Output the [X, Y] coordinate of the center of the cell containing the given text.  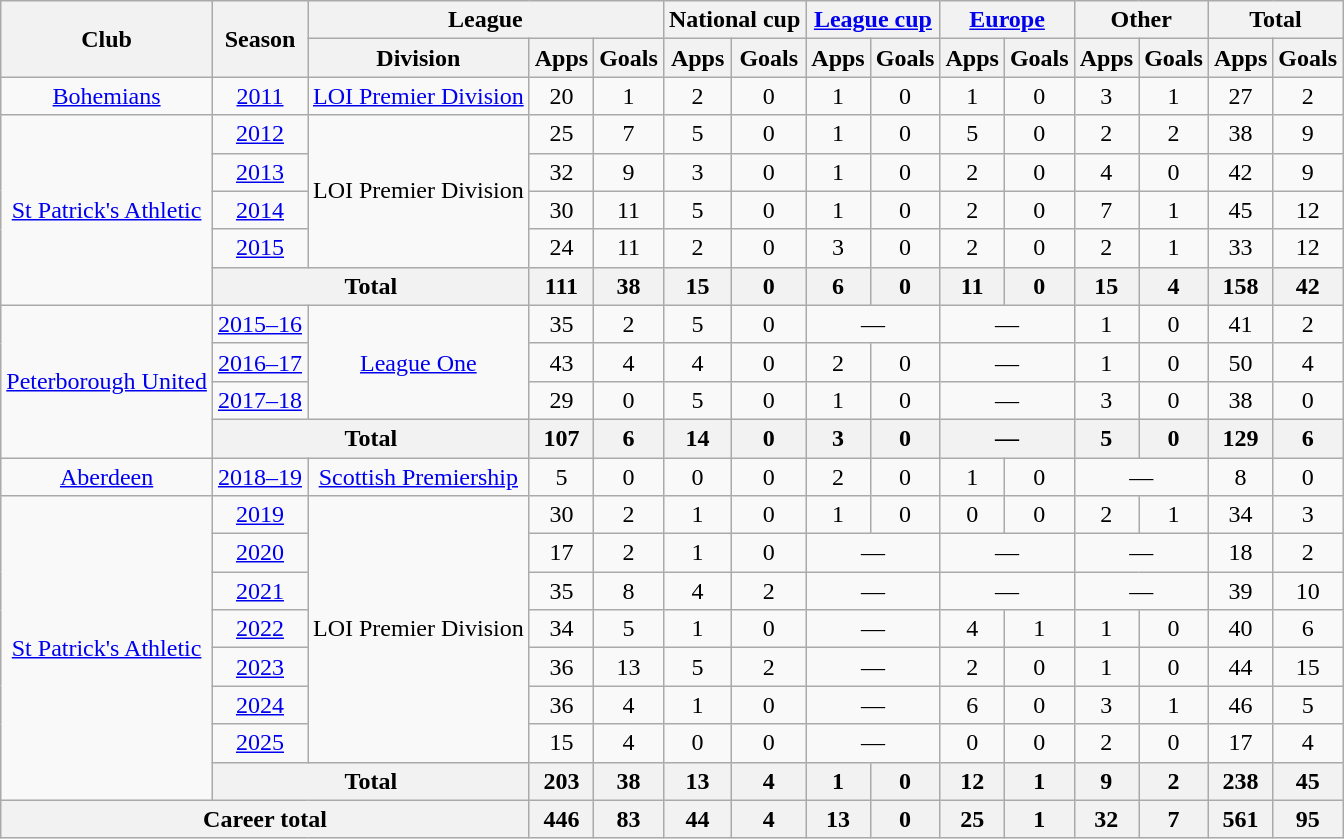
24 [561, 248]
Career total [265, 819]
2012 [260, 134]
39 [1240, 591]
2018–19 [260, 477]
2022 [260, 629]
14 [697, 438]
Peterborough United [107, 381]
33 [1240, 248]
29 [561, 400]
561 [1240, 819]
41 [1240, 324]
40 [1240, 629]
2016–17 [260, 362]
50 [1240, 362]
Europe [1007, 20]
Other [1141, 20]
2017–18 [260, 400]
2019 [260, 515]
League cup [873, 20]
27 [1240, 96]
Season [260, 39]
2021 [260, 591]
League [486, 20]
Bohemians [107, 96]
83 [629, 819]
2014 [260, 210]
107 [561, 438]
Scottish Premiership [419, 477]
46 [1240, 705]
Aberdeen [107, 477]
111 [561, 286]
League One [419, 362]
2023 [260, 667]
National cup [734, 20]
18 [1240, 553]
95 [1308, 819]
203 [561, 781]
2020 [260, 553]
129 [1240, 438]
2015 [260, 248]
Division [419, 58]
2024 [260, 705]
2011 [260, 96]
446 [561, 819]
Club [107, 39]
2025 [260, 743]
2015–16 [260, 324]
10 [1308, 591]
158 [1240, 286]
43 [561, 362]
20 [561, 96]
2013 [260, 172]
238 [1240, 781]
